Return [x, y] of the center of cell containing provided text 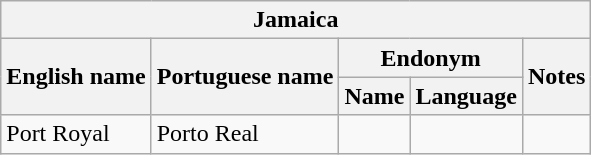
Jamaica [296, 20]
Port Royal [76, 134]
Endonym [430, 58]
Portuguese name [245, 77]
English name [76, 77]
Porto Real [245, 134]
Language [466, 96]
Name [374, 96]
Notes [556, 77]
